Capture the cell that displays the provided text and extract its [X, Y] central coordinate. 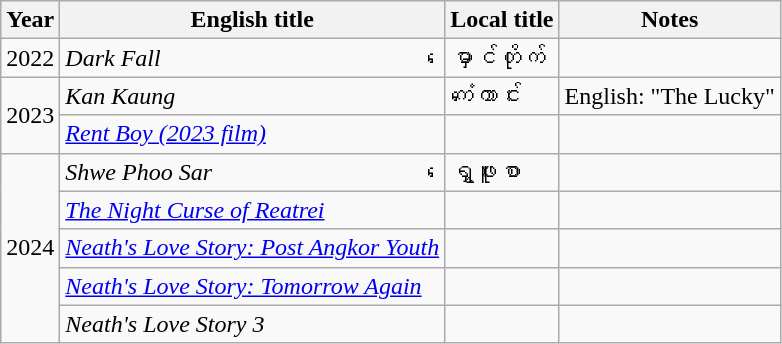
Notes [670, 20]
Rent Boy (2023 film) [252, 134]
English: "The Lucky" [670, 96]
The Night Curse of Reatrei [252, 210]
Dark Fall [252, 58]
Shwe Phoo Sar [252, 172]
ရွှေဖူးစာ [502, 172]
Neath's Love Story: Tomorrow Again [252, 286]
ကံကောင်း [502, 96]
မှောင်တိုက် [502, 58]
Local title [502, 20]
2024 [30, 248]
2022 [30, 58]
English title [252, 20]
Year [30, 20]
Neath's Love Story: Post Angkor Youth [252, 248]
Kan Kaung [252, 96]
Neath's Love Story 3 [252, 324]
2023 [30, 115]
